Search for the cell housing the specified text and yield its [x, y] center coordinate. 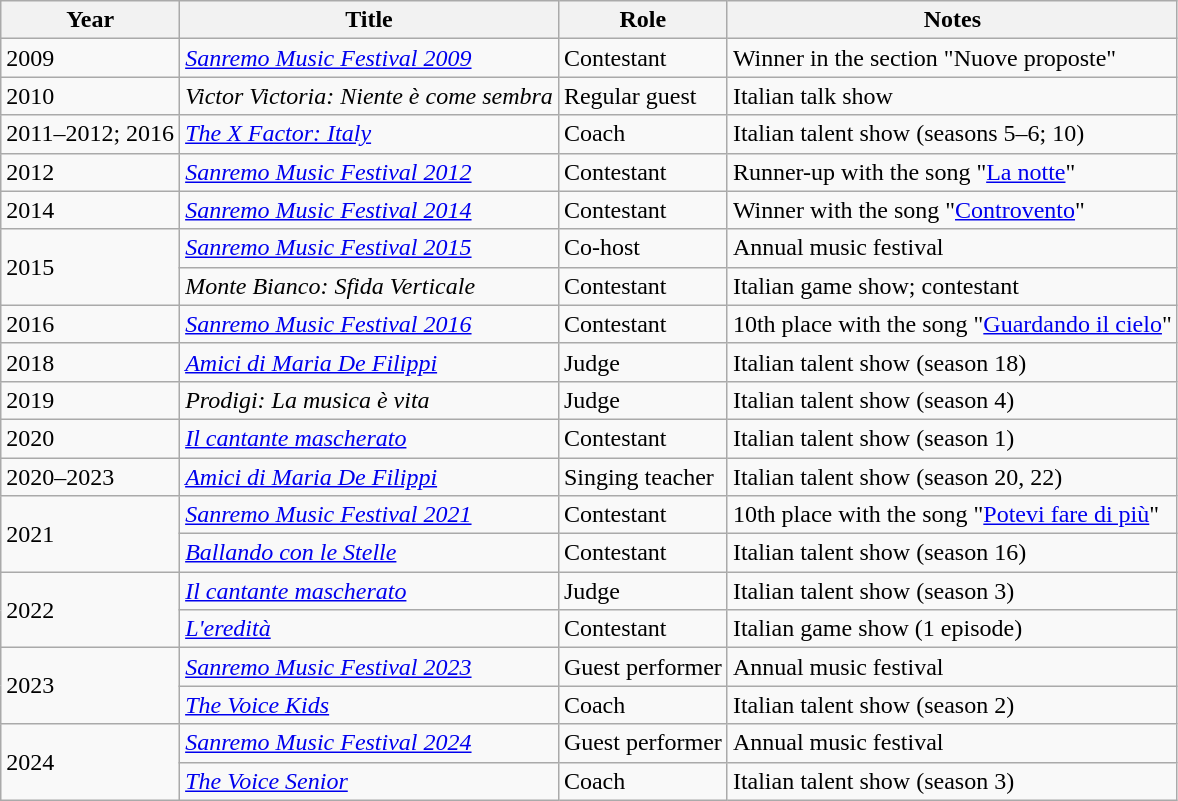
Italian talent show (season 16) [952, 553]
Italian talent show (season 4) [952, 400]
2016 [90, 324]
Co-host [642, 248]
Prodigi: La musica è vita [370, 400]
The Voice Kids [370, 705]
Italian talk show [952, 96]
L'eredità [370, 629]
Winner with the song "Controvento" [952, 210]
Monte Bianco: Sfida Verticale [370, 286]
Sanremo Music Festival 2015 [370, 248]
Sanremo Music Festival 2023 [370, 667]
2014 [90, 210]
2012 [90, 172]
2015 [90, 267]
Victor Victoria: Niente è come sembra [370, 96]
10th place with the song "Guardando il cielo" [952, 324]
Italian talent show (seasons 5–6; 10) [952, 134]
Italian talent show (season 18) [952, 362]
Notes [952, 20]
Regular guest [642, 96]
2018 [90, 362]
2019 [90, 400]
2023 [90, 686]
2011–2012; 2016 [90, 134]
Sanremo Music Festival 2024 [370, 743]
Sanremo Music Festival 2009 [370, 58]
The X Factor: Italy [370, 134]
Sanremo Music Festival 2014 [370, 210]
Sanremo Music Festival 2016 [370, 324]
Italian talent show (season 2) [952, 705]
Winner in the section "Nuove proposte" [952, 58]
Sanremo Music Festival 2012 [370, 172]
2024 [90, 762]
2010 [90, 96]
Role [642, 20]
Runner-up with the song "La notte" [952, 172]
Sanremo Music Festival 2021 [370, 515]
Italian game show (1 episode) [952, 629]
2022 [90, 610]
Title [370, 20]
10th place with the song "Potevi fare di più" [952, 515]
2020–2023 [90, 477]
2020 [90, 438]
2021 [90, 534]
Singing teacher [642, 477]
Italian game show; contestant [952, 286]
The Voice Senior [370, 781]
Italian talent show (season 1) [952, 438]
Year [90, 20]
Italian talent show (season 20, 22) [952, 477]
2009 [90, 58]
Ballando con le Stelle [370, 553]
